Return the (X, Y) coordinate for the center point of the cell that contains the specified text.  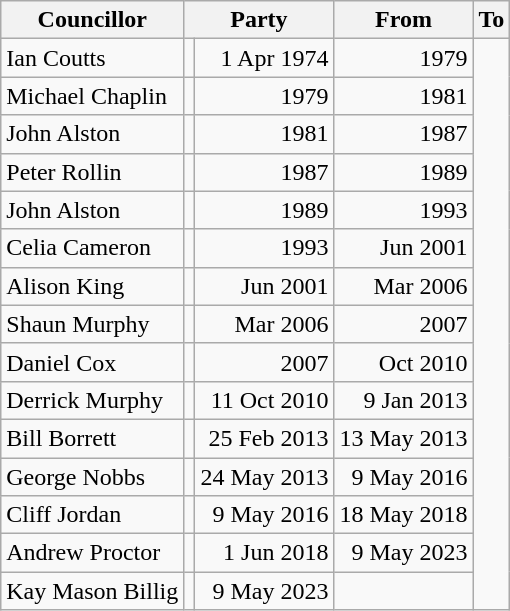
Daniel Cox (92, 362)
Peter Rollin (92, 172)
11 Oct 2010 (264, 400)
George Nobbs (92, 477)
Oct 2010 (404, 362)
25 Feb 2013 (264, 438)
Party (259, 20)
Andrew Proctor (92, 553)
Councillor (92, 20)
9 Jan 2013 (404, 400)
Michael Chaplin (92, 96)
To (492, 20)
Bill Borrett (92, 438)
18 May 2018 (404, 515)
24 May 2013 (264, 477)
Ian Coutts (92, 58)
13 May 2013 (404, 438)
Derrick Murphy (92, 400)
Celia Cameron (92, 248)
1 Jun 2018 (264, 553)
From (404, 20)
Shaun Murphy (92, 324)
Kay Mason Billig (92, 591)
Cliff Jordan (92, 515)
1 Apr 1974 (264, 58)
Alison King (92, 286)
